From the cell containing the given text, extract its center point as [X, Y] coordinate. 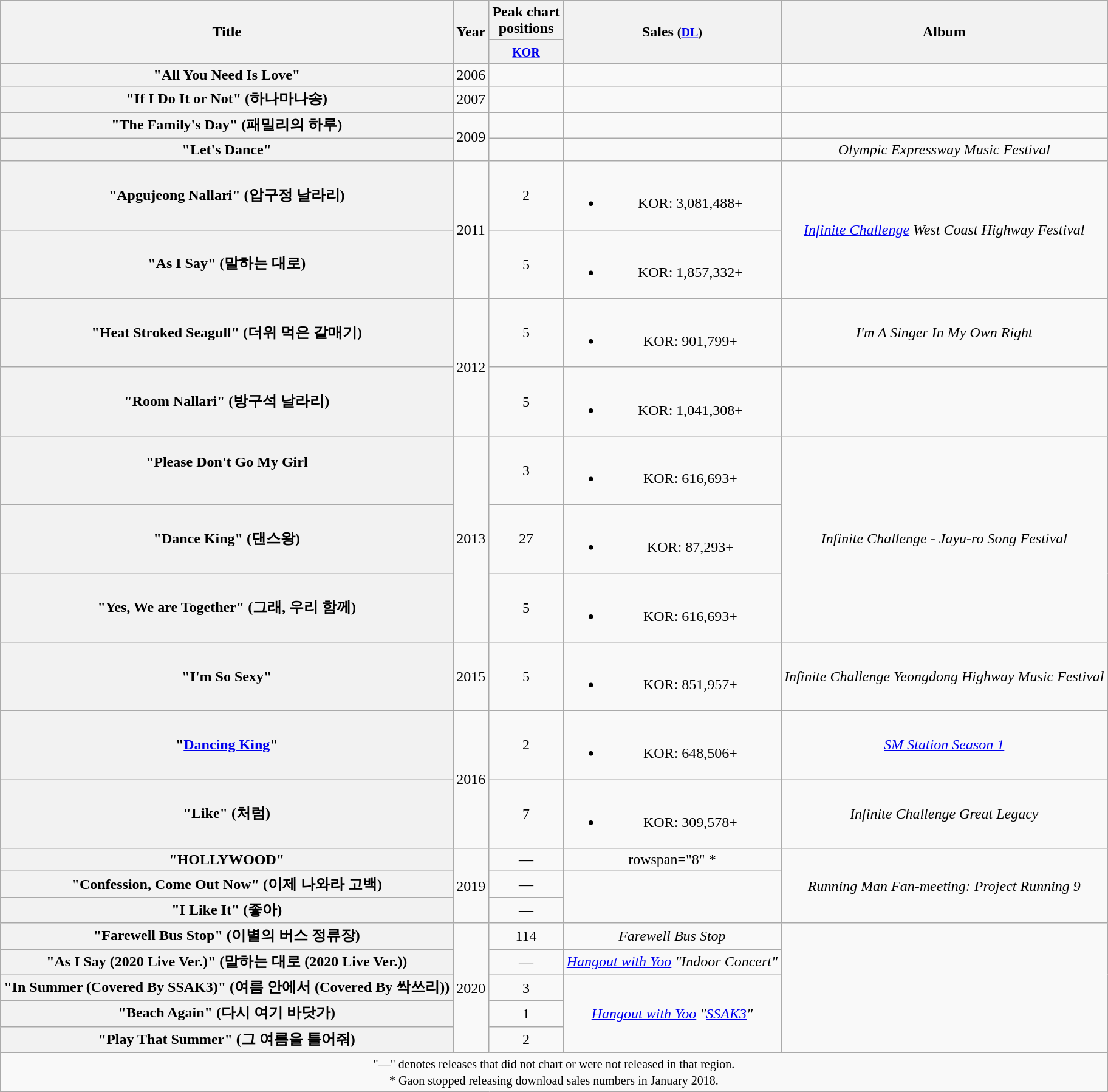
"As I Say (2020 Live Ver.)" (말하는 대로 (2020 Live Ver.)) [227, 963]
"I Like It" (좋아) [227, 910]
27 [526, 538]
"Play That Summer" (그 여름을 틀어줘) [227, 1039]
Olympic Expressway Music Festival [944, 149]
"Dance King" (댄스왕) [227, 538]
Album [944, 32]
KOR: 901,799+ [672, 333]
"I'm So Sexy" [227, 677]
Year [471, 32]
114 [526, 936]
Running Man Fan-meeting: Project Running 9 [944, 886]
2015 [471, 677]
2013 [471, 538]
"Beach Again" (다시 여기 바닷가) [227, 1014]
"Like" (처럼) [227, 814]
KOR: 851,957+ [672, 677]
I'm A Singer In My Own Right [944, 333]
"If I Do It or Not" (하나마나송) [227, 100]
Sales (DL) [672, 32]
KOR: 1,041,308+ [672, 401]
Title [227, 32]
Infinite Challenge Great Legacy [944, 814]
2012 [471, 367]
"HOLLYWOOD" [227, 860]
"Yes, We are Together" (그래, 우리 함께) [227, 608]
"Confession, Come Out Now" (이제 나와라 고백) [227, 885]
"The Family's Day" (패밀리의 하루) [227, 125]
KOR: 87,293+ [672, 538]
KOR: 648,506+ [672, 745]
2020 [471, 988]
Infinite Challenge West Coast Highway Festival [944, 230]
1 [526, 1014]
Farewell Bus Stop [672, 936]
KOR: 309,578+ [672, 814]
"Heat Stroked Seagull" (더위 먹은 갈매기) [227, 333]
SM Station Season 1 [944, 745]
"Apgujeong Nallari" (압구정 날라리) [227, 196]
Peak chart positions [526, 21]
2016 [471, 780]
Infinite Challenge - Jayu-ro Song Festival [944, 538]
"All You Need Is Love" [227, 75]
2007 [471, 100]
"—" denotes releases that did not chart or were not released in that region. * Gaon stopped releasing download sales numbers in January 2018. [554, 1072]
rowspan="8" * [672, 860]
KOR: 1,857,332+ [672, 264]
2009 [471, 136]
Hangout with Yoo "SSAK3" [672, 1014]
"In Summer (Covered By SSAK3)" (여름 안에서 (Covered By 싹쓰리)) [227, 988]
"Let's Dance" [227, 149]
KOR [526, 52]
7 [526, 814]
2019 [471, 886]
2011 [471, 230]
"Dancing King" [227, 745]
Infinite Challenge Yeongdong Highway Music Festival [944, 677]
KOR: 3,081,488+ [672, 196]
"Please Don't Go My Girl [227, 470]
"Farewell Bus Stop" (이별의 버스 정류장) [227, 936]
"As I Say" (말하는 대로) [227, 264]
2006 [471, 75]
Hangout with Yoo "Indoor Concert" [672, 963]
"Room Nallari" (방구석 날라리) [227, 401]
